Provide the [X, Y] coordinate of the cell's center where the given text is located.  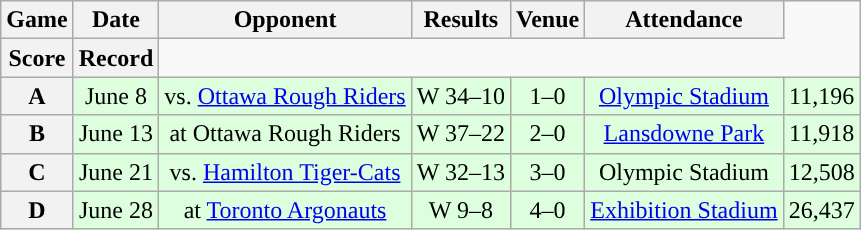
4–0 [548, 210]
D [37, 210]
1–0 [548, 96]
Exhibition Stadium [684, 210]
W 34–10 [460, 96]
3–0 [548, 172]
Results [460, 20]
at Ottawa Rough Riders [285, 134]
26,437 [822, 210]
11,918 [822, 134]
Lansdowne Park [684, 134]
vs. Hamilton Tiger-Cats [285, 172]
Score [37, 58]
Date [116, 20]
2–0 [548, 134]
W 9–8 [460, 210]
W 37–22 [460, 134]
Attendance [684, 20]
June 28 [116, 210]
B [37, 134]
W 32–13 [460, 172]
Record [116, 58]
C [37, 172]
vs. Ottawa Rough Riders [285, 96]
11,196 [822, 96]
Venue [548, 20]
12,508 [822, 172]
at Toronto Argonauts [285, 210]
Game [37, 20]
A [37, 96]
Opponent [285, 20]
June 13 [116, 134]
June 8 [116, 96]
June 21 [116, 172]
